Locate the cell with the specified text and output its [X, Y] center coordinate. 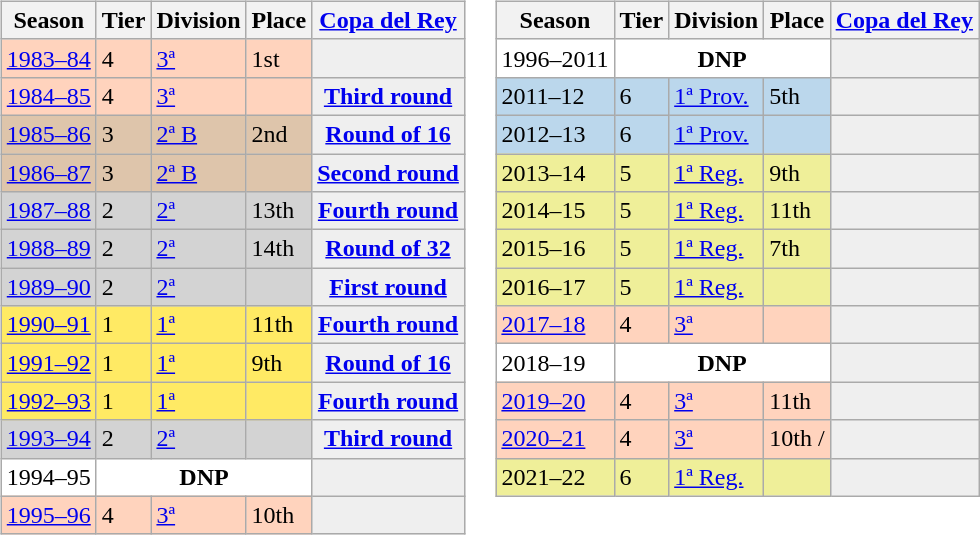
2014–15 [555, 211]
14th [279, 249]
1st [279, 58]
13th [279, 211]
1994–95 [48, 477]
1985–86 [48, 134]
1990–91 [48, 325]
5th [797, 96]
1988–89 [48, 249]
10th / [797, 439]
Second round [388, 173]
2013–14 [555, 173]
2020–21 [555, 439]
2019–20 [555, 401]
1991–92 [48, 363]
1995–96 [48, 515]
First round [388, 287]
2016–17 [555, 287]
1996–2011 [555, 58]
7th [797, 249]
1993–94 [48, 439]
2018–19 [555, 363]
1992–93 [48, 401]
1989–90 [48, 287]
10th [279, 515]
2017–18 [555, 325]
1986–87 [48, 173]
1984–85 [48, 96]
2012–13 [555, 134]
1987–88 [48, 211]
2015–16 [555, 249]
Round of 32 [388, 249]
2021–22 [555, 477]
1983–84 [48, 58]
2011–12 [555, 96]
2nd [279, 134]
